Find where the given text appears and provide that cell's center as (x, y) coordinate. 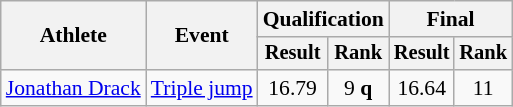
Athlete (74, 36)
16.64 (422, 88)
9 q (358, 88)
Jonathan Drack (74, 88)
Final (450, 19)
Qualification (324, 19)
16.79 (293, 88)
Event (202, 36)
Triple jump (202, 88)
11 (483, 88)
